Extract the [X, Y] coordinate from the center of the cell holding the provided text.  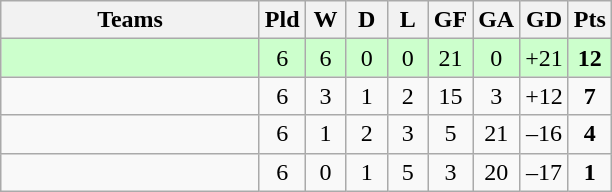
–17 [544, 172]
Pld [282, 20]
4 [590, 134]
7 [590, 96]
GA [496, 20]
Teams [130, 20]
15 [450, 96]
W [326, 20]
Pts [590, 20]
GD [544, 20]
+21 [544, 58]
–16 [544, 134]
L [408, 20]
12 [590, 58]
+12 [544, 96]
D [366, 20]
GF [450, 20]
20 [496, 172]
